Pinpoint the cell where the given text exists, returning its (X, Y) midpoint coordinate. 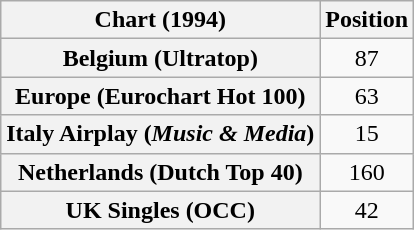
Netherlands (Dutch Top 40) (160, 172)
87 (367, 58)
Italy Airplay (Music & Media) (160, 134)
160 (367, 172)
42 (367, 210)
Belgium (Ultratop) (160, 58)
UK Singles (OCC) (160, 210)
Position (367, 20)
Europe (Eurochart Hot 100) (160, 96)
63 (367, 96)
15 (367, 134)
Chart (1994) (160, 20)
